Extract the (X, Y) coordinate from the center of the cell holding the provided text.  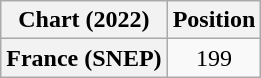
France (SNEP) (84, 58)
199 (214, 58)
Position (214, 20)
Chart (2022) (84, 20)
